Provide the [x, y] coordinate of the cell's center where the given text is located.  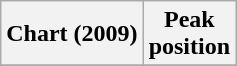
Peakposition [189, 34]
Chart (2009) [72, 34]
